Identify which cell holds the provided text, then report its [X, Y] central coordinate. 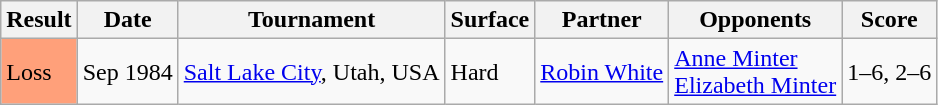
Loss [39, 72]
Score [890, 20]
1–6, 2–6 [890, 72]
Result [39, 20]
Date [128, 20]
Surface [490, 20]
Opponents [756, 20]
Anne Minter Elizabeth Minter [756, 72]
Partner [602, 20]
Hard [490, 72]
Robin White [602, 72]
Salt Lake City, Utah, USA [312, 72]
Tournament [312, 20]
Sep 1984 [128, 72]
